For the text-containing cell, return its midpoint in [x, y] coordinate format. 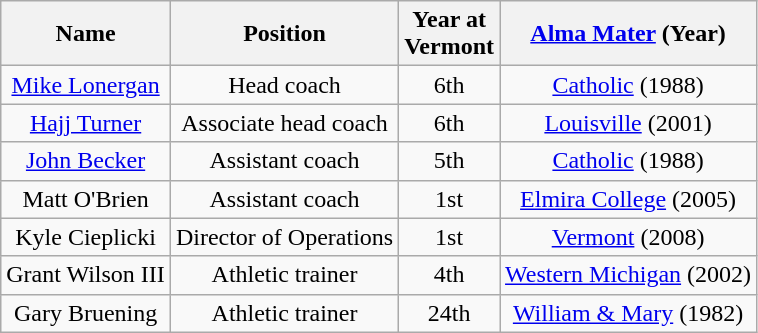
24th [450, 313]
Vermont (2008) [628, 237]
Kyle Cieplicki [86, 237]
Alma Mater (Year) [628, 34]
Head coach [284, 85]
Gary Bruening [86, 313]
Elmira College (2005) [628, 199]
William & Mary (1982) [628, 313]
Mike Lonergan [86, 85]
Year at Vermont [450, 34]
Hajj Turner [86, 123]
Louisville (2001) [628, 123]
Grant Wilson III [86, 275]
Western Michigan (2002) [628, 275]
4th [450, 275]
Position [284, 34]
5th [450, 161]
Matt O'Brien [86, 199]
John Becker [86, 161]
Director of Operations [284, 237]
Name [86, 34]
Associate head coach [284, 123]
